Return the (x, y) coordinate for the center point of the cell that contains the specified text.  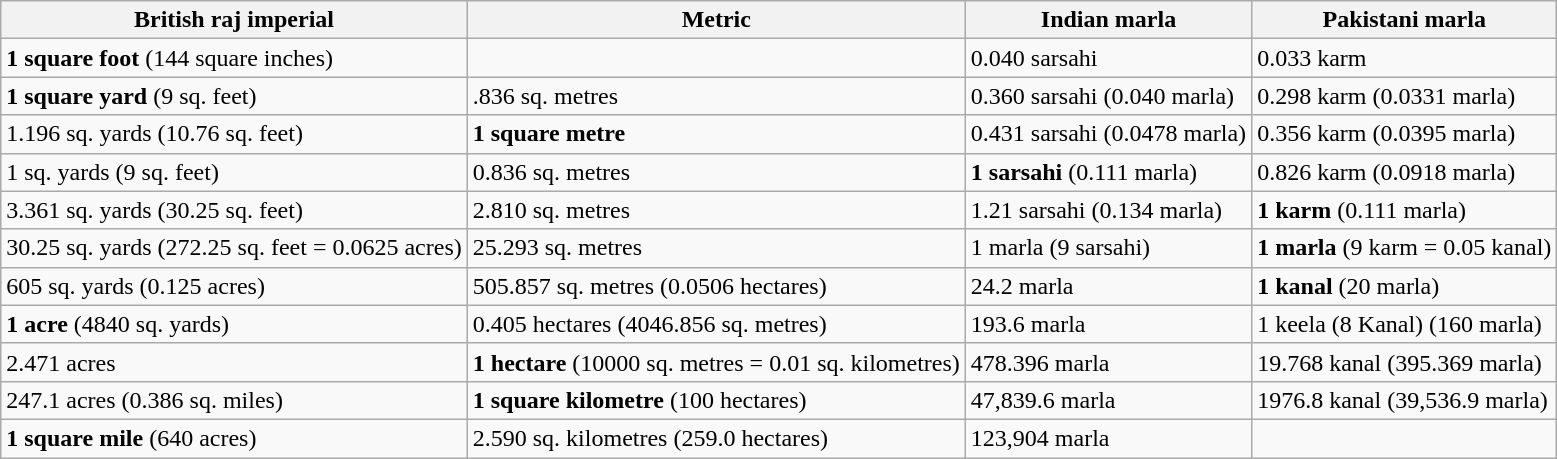
2.471 acres (234, 362)
British raj imperial (234, 20)
1 square kilometre (100 hectares) (716, 400)
Pakistani marla (1404, 20)
47,839.6 marla (1108, 400)
19.768 kanal (395.369 marla) (1404, 362)
1 marla (9 karm = 0.05 kanal) (1404, 248)
2.590 sq. kilometres (259.0 hectares) (716, 438)
0.033 karm (1404, 58)
3.361 sq. yards (30.25 sq. feet) (234, 210)
25.293 sq. metres (716, 248)
0.356 karm (0.0395 marla) (1404, 134)
1 square mile (640 acres) (234, 438)
193.6 marla (1108, 324)
.836 sq. metres (716, 96)
1 keela (8 Kanal) (160 marla) (1404, 324)
24.2 marla (1108, 286)
0.836 sq. metres (716, 172)
0.040 sarsahi (1108, 58)
1.21 sarsahi (0.134 marla) (1108, 210)
1976.8 kanal (39,536.9 marla) (1404, 400)
1 acre (4840 sq. yards) (234, 324)
0.405 hectares (4046.856 sq. metres) (716, 324)
478.396 marla (1108, 362)
505.857 sq. metres (0.0506 hectares) (716, 286)
0.431 sarsahi (0.0478 marla) (1108, 134)
0.360 sarsahi (0.040 marla) (1108, 96)
0.826 karm (0.0918 marla) (1404, 172)
1.196 sq. yards (10.76 sq. feet) (234, 134)
0.298 karm (0.0331 marla) (1404, 96)
2.810 sq. metres (716, 210)
1 square foot (144 square inches) (234, 58)
123,904 marla (1108, 438)
1 karm (0.111 marla) (1404, 210)
1 square metre (716, 134)
605 sq. yards (0.125 acres) (234, 286)
Metric (716, 20)
1 sarsahi (0.111 marla) (1108, 172)
1 square yard (9 sq. feet) (234, 96)
1 hectare (10000 sq. metres = 0.01 sq. kilometres) (716, 362)
247.1 acres (0.386 sq. miles) (234, 400)
1 kanal (20 marla) (1404, 286)
Indian marla (1108, 20)
1 marla (9 sarsahi) (1108, 248)
30.25 sq. yards (272.25 sq. feet = 0.0625 acres) (234, 248)
1 sq. yards (9 sq. feet) (234, 172)
